Find where the given text appears and provide that cell's center as [x, y] coordinate. 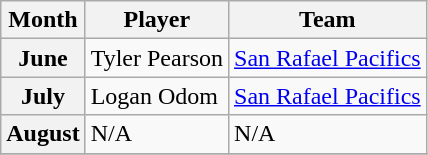
Month [43, 20]
August [43, 134]
Team [328, 20]
Player [156, 20]
Logan Odom [156, 96]
July [43, 96]
Tyler Pearson [156, 58]
June [43, 58]
